Return the (x, y) coordinate for the center point of the cell that contains the specified text.  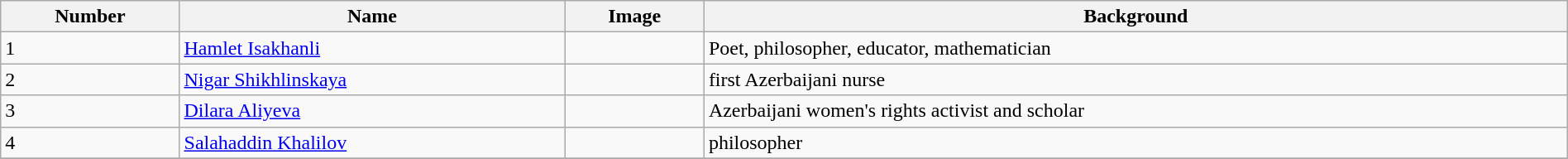
philosopher (1135, 142)
Number (90, 17)
first Azerbaijani nurse (1135, 79)
Hamlet Isakhanli (372, 48)
2 (90, 79)
Dilara Aliyeva (372, 111)
Salahaddin Khalilov (372, 142)
3 (90, 111)
1 (90, 48)
Image (634, 17)
Name (372, 17)
Poet, philosopher, educator, mathematician (1135, 48)
Background (1135, 17)
4 (90, 142)
Nigar Shikhlinskaya (372, 79)
Azerbaijani women's rights activist and scholar (1135, 111)
